Search for the cell housing the specified text and yield its (X, Y) center coordinate. 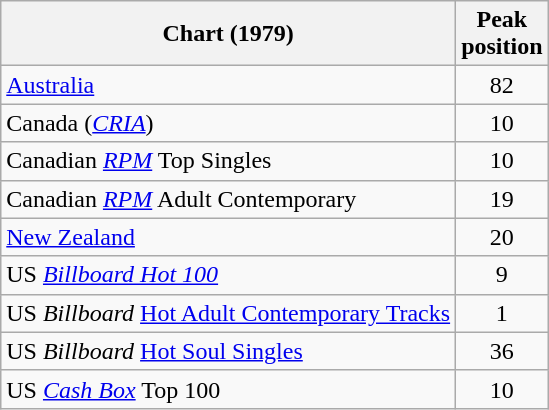
US Billboard Hot Soul Singles (228, 351)
Canadian RPM Top Singles (228, 161)
New Zealand (228, 237)
1 (502, 313)
Peakposition (502, 34)
US Billboard Hot Adult Contemporary Tracks (228, 313)
9 (502, 275)
Canadian RPM Adult Contemporary (228, 199)
36 (502, 351)
82 (502, 85)
20 (502, 237)
Chart (1979) (228, 34)
Australia (228, 85)
Canada (CRIA) (228, 123)
US Cash Box Top 100 (228, 389)
19 (502, 199)
US Billboard Hot 100 (228, 275)
